Find where the given text appears and provide that cell's center as (X, Y) coordinate. 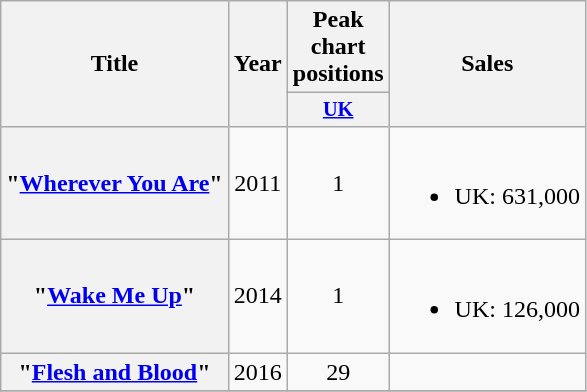
"Flesh and Blood" (114, 372)
2014 (258, 296)
UK: 126,000 (487, 296)
UK (338, 110)
UK: 631,000 (487, 182)
2016 (258, 372)
Sales (487, 64)
Peak chart positions (338, 47)
29 (338, 372)
2011 (258, 182)
Title (114, 64)
Year (258, 64)
"Wake Me Up" (114, 296)
"Wherever You Are" (114, 182)
